Search for the cell housing the specified text and yield its (x, y) center coordinate. 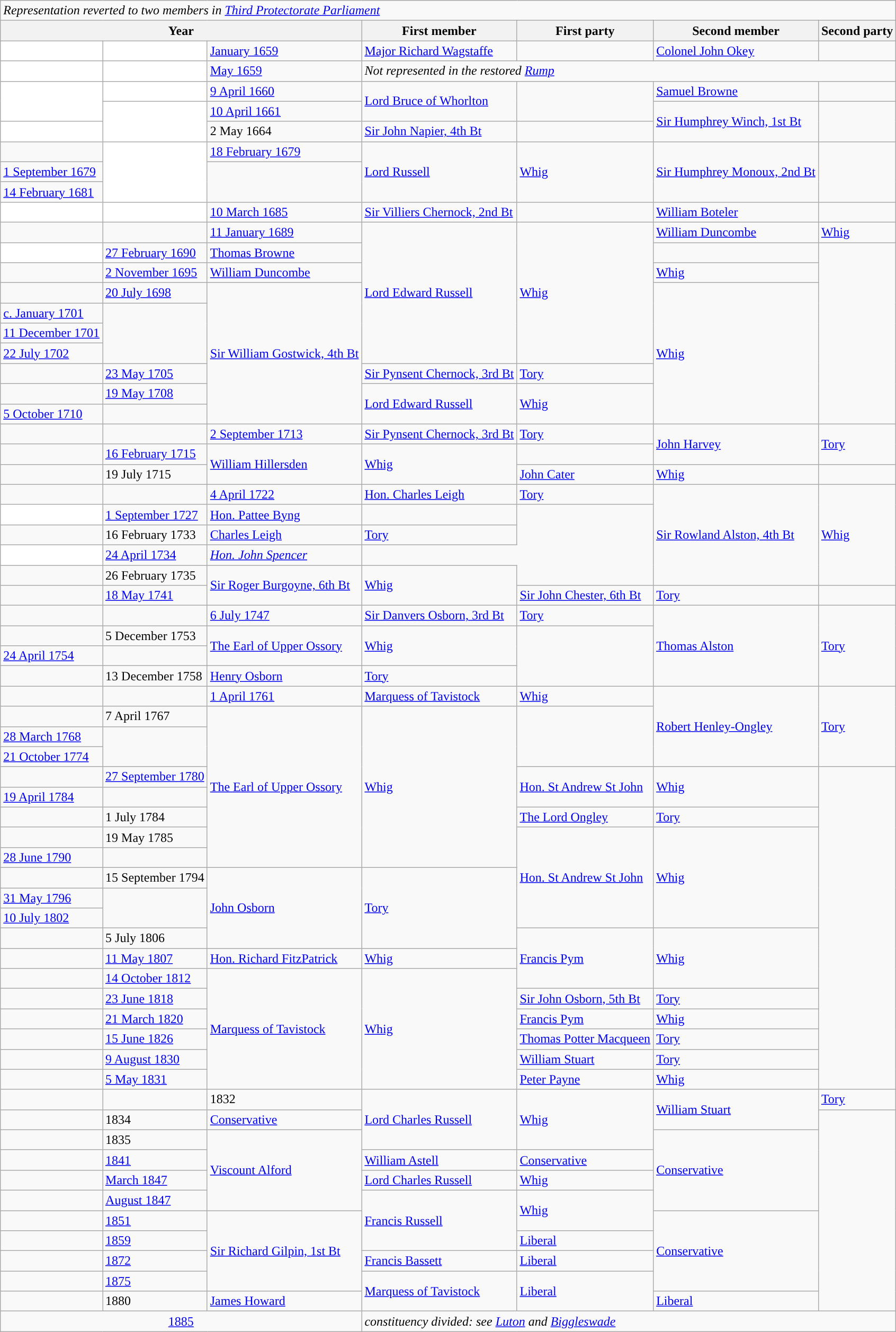
Francis Russell (440, 1220)
15 September 1794 (155, 877)
7 April 1767 (155, 716)
1 September 1727 (155, 514)
Lord Russell (440, 172)
15 June 1826 (155, 1039)
Francis Bassett (440, 1261)
Hon. Richard FitzPatrick (284, 958)
Second member (736, 31)
Sir Humphrey Winch, 1st Bt (736, 121)
Sir Danvers Osborn, 3rd Bt (440, 616)
The Lord Ongley (585, 817)
1880 (155, 1301)
Sir John Chester, 6th Bt (585, 596)
11 May 1807 (155, 958)
2 September 1713 (284, 434)
Sir Roger Burgoyne, 6th Bt (284, 585)
18 February 1679 (284, 152)
Sir Villiers Chernock, 2nd Bt (440, 212)
Charles Leigh (284, 535)
19 April 1784 (52, 797)
William Astell (440, 1160)
Sir John Osborn, 5th Bt (585, 999)
1841 (155, 1160)
Hon. Charles Leigh (440, 494)
2 May 1664 (284, 131)
1832 (284, 1099)
1 April 1761 (284, 696)
10 April 1661 (284, 111)
14 October 1812 (155, 979)
1834 (155, 1120)
28 March 1768 (52, 736)
26 February 1735 (155, 575)
constituency divided: see Luton and Biggleswade (629, 1321)
Sir Humphrey Monoux, 2nd Bt (736, 172)
May 1659 (284, 71)
9 April 1660 (284, 91)
27 September 1780 (155, 777)
20 July 1698 (155, 293)
John Osborn (284, 908)
1835 (155, 1140)
Hon. John Spencer (284, 555)
10 March 1685 (284, 212)
Year (181, 31)
27 February 1690 (155, 253)
March 1847 (155, 1180)
1 July 1784 (155, 817)
Colonel John Okey (736, 51)
16 February 1715 (155, 454)
21 October 1774 (52, 757)
Thomas Alston (736, 646)
2 November 1695 (155, 273)
William Hillersden (284, 464)
Thomas Browne (284, 253)
Henry Osborn (284, 676)
Sir Richard Gilpin, 1st Bt (284, 1250)
Representation reverted to two members in Third Protectorate Parliament (448, 11)
19 July 1715 (155, 474)
6 July 1747 (284, 616)
1 September 1679 (52, 172)
5 December 1753 (155, 636)
Second party (857, 31)
Thomas Potter Macqueen (585, 1039)
1875 (155, 1281)
William Boteler (736, 212)
5 May 1831 (155, 1079)
John Harvey (736, 444)
Peter Payne (585, 1079)
21 March 1820 (155, 1019)
1859 (155, 1241)
Viscount Alford (284, 1170)
January 1659 (284, 51)
Robert Henley-Ongley (736, 726)
14 February 1681 (52, 192)
John Cater (585, 474)
10 July 1802 (52, 918)
Sir William Gostwick, 4th Bt (284, 353)
19 May 1785 (155, 837)
23 May 1705 (155, 374)
22 July 1702 (52, 353)
Sir John Napier, 4th Bt (440, 131)
James Howard (284, 1301)
19 May 1708 (155, 394)
Hon. Pattee Byng (284, 514)
5 July 1806 (155, 938)
18 May 1741 (155, 596)
Lord Bruce of Whorlton (440, 101)
Sir Rowland Alston, 4th Bt (736, 535)
11 December 1701 (52, 333)
1885 (181, 1321)
31 May 1796 (52, 898)
1851 (155, 1220)
August 1847 (155, 1200)
13 December 1758 (155, 676)
11 January 1689 (284, 232)
c. January 1701 (52, 313)
16 February 1733 (155, 535)
1872 (155, 1261)
4 April 1722 (284, 494)
23 June 1818 (155, 999)
24 April 1754 (52, 656)
9 August 1830 (155, 1059)
5 October 1710 (52, 414)
24 April 1734 (155, 555)
First member (440, 31)
28 June 1790 (52, 857)
Samuel Browne (736, 91)
First party (585, 31)
Major Richard Wagstaffe (440, 51)
Not represented in the restored Rump (629, 71)
